Provide the (X, Y) coordinate of the cell's center where the given text is located.  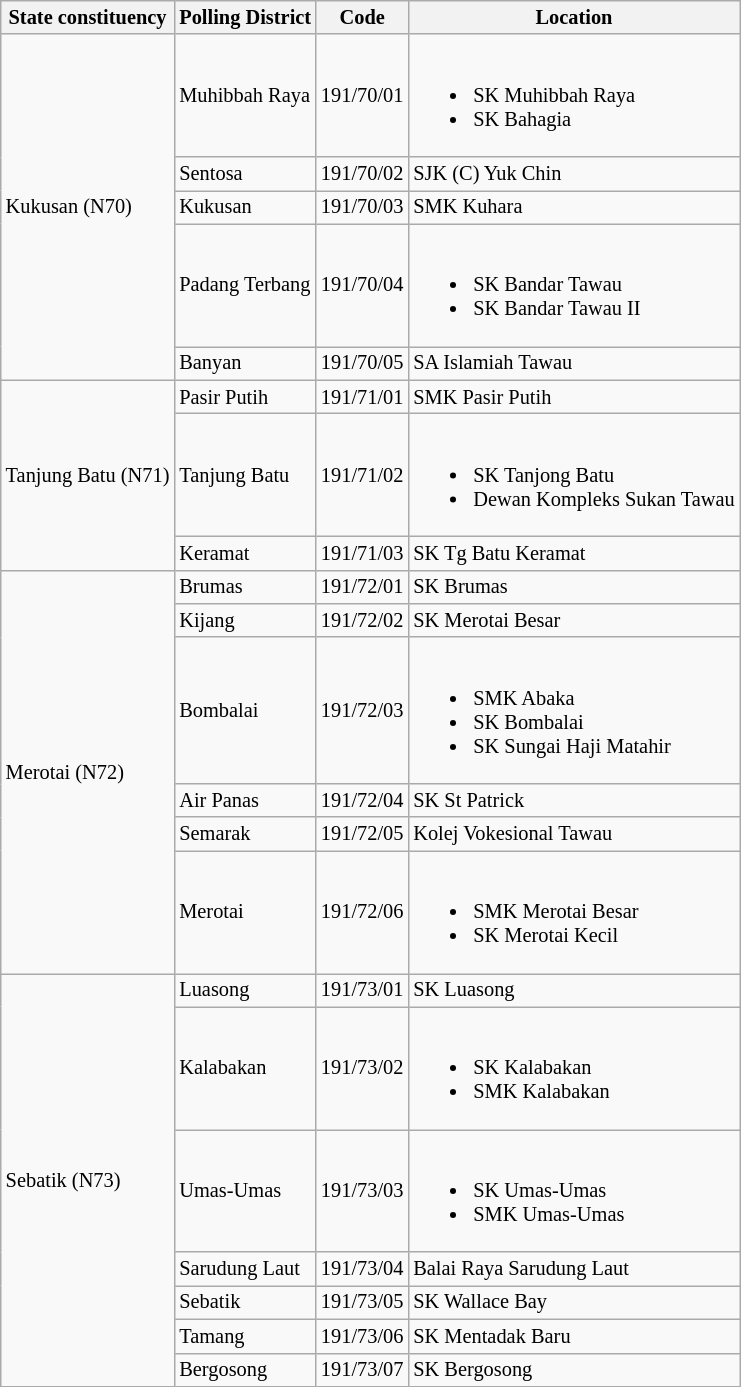
Merotai (245, 912)
Bombalai (245, 710)
SMK Merotai BesarSK Merotai Kecil (574, 912)
Sarudung Laut (245, 1269)
191/70/04 (362, 285)
SMK AbakaSK BombalaiSK Sungai Haji Matahir (574, 710)
SK Bandar TawauSK Bandar Tawau II (574, 285)
Sebatik (N73) (88, 1180)
SA Islamiah Tawau (574, 363)
191/73/06 (362, 1336)
SJK (C) Yuk Chin (574, 173)
Kijang (245, 620)
Tanjung Batu (N71) (88, 475)
SK St Patrick (574, 800)
Tamang (245, 1336)
Muhibbah Raya (245, 95)
Luasong (245, 990)
SK Brumas (574, 587)
191/70/01 (362, 95)
SK Tanjong BatuDewan Kompleks Sukan Tawau (574, 475)
SMK Kuhara (574, 207)
SK Muhibbah RayaSK Bahagia (574, 95)
Polling District (245, 17)
SK Bergosong (574, 1370)
SK Tg Batu Keramat (574, 553)
191/70/02 (362, 173)
Merotai (N72) (88, 772)
191/71/03 (362, 553)
191/73/05 (362, 1302)
SK Wallace Bay (574, 1302)
191/70/03 (362, 207)
191/73/03 (362, 1190)
191/70/05 (362, 363)
SK KalabakanSMK Kalabakan (574, 1068)
Air Panas (245, 800)
Balai Raya Sarudung Laut (574, 1269)
Keramat (245, 553)
191/73/02 (362, 1068)
191/72/02 (362, 620)
Sebatik (245, 1302)
191/73/07 (362, 1370)
Brumas (245, 587)
Bergosong (245, 1370)
Location (574, 17)
Tanjung Batu (245, 475)
191/72/05 (362, 834)
Padang Terbang (245, 285)
191/71/01 (362, 397)
Umas-Umas (245, 1190)
191/72/04 (362, 800)
Pasir Putih (245, 397)
Kolej Vokesional Tawau (574, 834)
SK Luasong (574, 990)
Banyan (245, 363)
191/72/06 (362, 912)
Kukusan (245, 207)
Semarak (245, 834)
191/72/03 (362, 710)
191/71/02 (362, 475)
SK Umas-UmasSMK Umas-Umas (574, 1190)
191/72/01 (362, 587)
State constituency (88, 17)
SK Merotai Besar (574, 620)
191/73/01 (362, 990)
191/73/04 (362, 1269)
SMK Pasir Putih (574, 397)
SK Mentadak Baru (574, 1336)
Kukusan (N70) (88, 207)
Code (362, 17)
Kalabakan (245, 1068)
Sentosa (245, 173)
